Search for the cell housing the specified text and yield its [X, Y] center coordinate. 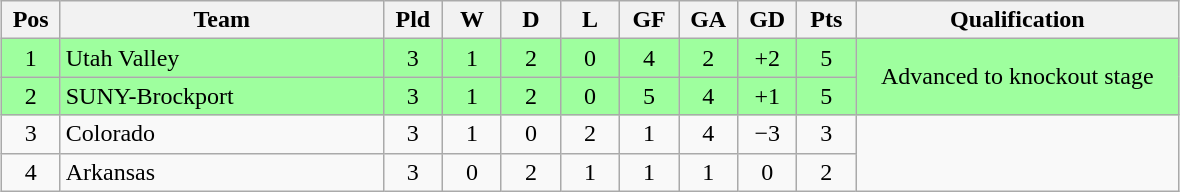
+1 [768, 96]
Utah Valley [222, 58]
D [530, 20]
Arkansas [222, 172]
W [472, 20]
−3 [768, 134]
Advanced to knockout stage [1018, 77]
GF [650, 20]
Qualification [1018, 20]
Pos [30, 20]
GD [768, 20]
+2 [768, 58]
L [590, 20]
Colorado [222, 134]
Pld [412, 20]
GA [708, 20]
Team [222, 20]
SUNY-Brockport [222, 96]
Pts [826, 20]
